From the cell containing the given text, extract its center point as [x, y] coordinate. 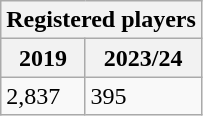
2019 [43, 58]
2,837 [43, 96]
Registered players [102, 20]
395 [143, 96]
2023/24 [143, 58]
